Output the (x, y) coordinate of the center of the cell containing the given text.  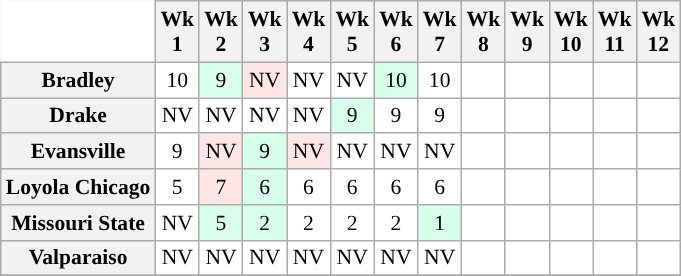
Wk 1 (177, 32)
1 (440, 223)
Loyola Chicago (78, 187)
Wk11 (615, 32)
Wk5 (352, 32)
Bradley (78, 80)
Wk7 (440, 32)
Drake (78, 116)
Wk10 (571, 32)
Evansville (78, 152)
7 (221, 187)
Wk8 (484, 32)
Wk4 (309, 32)
Valparaiso (78, 258)
Wk3 (265, 32)
Wk12 (658, 32)
Missouri State (78, 223)
Wk2 (221, 32)
Wk6 (396, 32)
Wk9 (527, 32)
